From the cell containing the given text, extract its center point as [X, Y] coordinate. 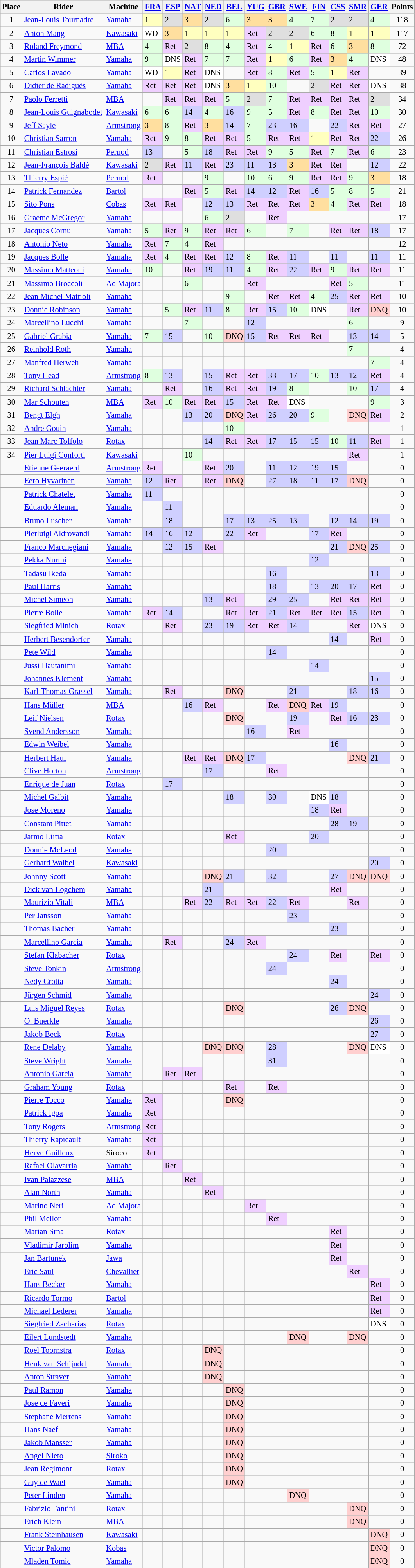
Pier Luigi Conforti [63, 455]
Constant Pittet [63, 824]
Siroco [124, 1153]
Per Jansson [63, 916]
Gerhard Waibel [63, 863]
O. Buerkle [63, 1021]
Hans Müller [63, 705]
Clive Horton [63, 771]
Victor Palomo [63, 1548]
Christian Estrosi [63, 152]
Jean Marc Toffolo [63, 442]
Patrick Igoa [63, 1113]
Jan Bartunek [63, 1258]
48 [402, 59]
Marcellino Lucchi [63, 323]
Bruno Luscher [63, 521]
Frank Steinhausen [63, 1535]
Jean-François Baldé [63, 165]
Patrick Chatelet [63, 494]
Machine [124, 7]
Eric Saul [63, 1271]
Ivan Palazzese [63, 1179]
SMR [358, 7]
Luis Miguel Reyes [63, 1008]
Massimo Broccoli [63, 283]
Sito Pons [63, 204]
Herbert Besendorfer [63, 639]
Jarmo Liitia [63, 837]
NAT [192, 7]
Jose de Faveri [63, 1403]
Jürgen Schmid [63, 995]
Jean Regimont [63, 1469]
Graeme McGregor [63, 218]
Leif Nielsen [63, 718]
Siegfried Minich [63, 626]
Thierry Rapicault [63, 1140]
Donnie Robinson [63, 310]
Ricardo Tormo [63, 1298]
Jean-Louis Tournadre [63, 20]
Jakob Mansser [63, 1443]
Enrique de Juan [63, 784]
Christian Sarron [63, 139]
38 [402, 86]
Jacques Cornu [63, 231]
Marino Neri [63, 1206]
Thierry Espié [63, 178]
Paul Harris [63, 586]
Dick van Logchem [63, 889]
Fabrizio Fantini [63, 1509]
118 [402, 20]
Johannes Klement [63, 679]
Pekka Nurmi [63, 560]
NED [213, 7]
FRA [153, 7]
Roland Freymond [63, 46]
Didier de Radiguès [63, 86]
GER [379, 7]
Stephane Mertens [63, 1417]
Nedy Crotta [63, 982]
Graham Young [63, 1087]
Michael Lederer [63, 1311]
Points [402, 7]
Antonio Garcia [63, 1074]
Carlos Lavado [63, 73]
Paolo Ferretti [63, 99]
Franco Marchegiani [63, 547]
Jean Michel Mattioli [63, 297]
Pierre Bolle [63, 613]
Eduardo Aleman [63, 507]
Peter Linden [63, 1496]
Richard Schlachter [63, 389]
Jose Moreno [63, 810]
Siroko [124, 1456]
Tony Head [63, 376]
Etienne Geeraerd [63, 468]
Maurizio Vitali [63, 903]
Michel Galbit [63, 797]
ESP [173, 7]
Eilert Lundstedt [63, 1337]
Anton Mang [63, 33]
Tadasu Ikeda [63, 573]
39 [402, 73]
YUG [256, 7]
Place [11, 7]
GBR [277, 7]
Jawa [124, 1258]
SWE [298, 7]
72 [402, 46]
Marian Srna [63, 1232]
Bengt Elgh [63, 415]
Anton Straver [63, 1377]
CSS [338, 7]
Pierluigi Aldrovandi [63, 534]
Erich Klein [63, 1522]
Jean-Louis Guignabodet [63, 112]
Rafael Olavarria [63, 1166]
Jeff Sayle [63, 125]
Cobas [124, 204]
Pierre Tocco [63, 1100]
Mar Schouten [63, 402]
Marcellino Garcia [63, 942]
Phil Mellor [63, 1219]
Siegfried Zacharias [63, 1324]
Hans Naef [63, 1429]
Svend Andersson [63, 731]
Antonio Neto [63, 244]
Kobas [124, 1548]
Steve Tonkin [63, 968]
117 [402, 33]
Chevallier [124, 1271]
Guy de Wael [63, 1482]
Johnny Scott [63, 876]
BEL [234, 7]
Pete Wild [63, 652]
Tony Rogers [63, 1126]
Steve Wright [63, 1061]
FIN [319, 7]
Henk van Schijndel [63, 1364]
Jussi Hautanimi [63, 665]
Patrick Fernandez [63, 191]
Andre Gouin [63, 428]
Eero Hyvarinen [63, 481]
Reinhold Roth [63, 349]
Herbert Hauf [63, 758]
Michel Simeon [63, 600]
Jakob Beck [63, 1035]
Roel Toornstra [63, 1350]
Rider [63, 7]
Jacques Bolle [63, 257]
Angel Nieto [63, 1456]
Karl-Thomas Grassel [63, 692]
Gabriel Grabia [63, 336]
Vladimir Jarolim [63, 1245]
Rene Delaby [63, 1047]
Martin Wimmer [63, 59]
Manfred Herweh [63, 362]
Edwin Weibel [63, 744]
Stefan Klabacher [63, 955]
Mladen Tomic [63, 1561]
Hans Becker [63, 1285]
Alan North [63, 1192]
Donnie McLeod [63, 850]
Paul Ramon [63, 1390]
Massimo Matteoni [63, 270]
Thomas Bacher [63, 929]
Herve Guilleux [63, 1153]
